Extract the [X, Y] coordinate from the center of the cell holding the provided text.  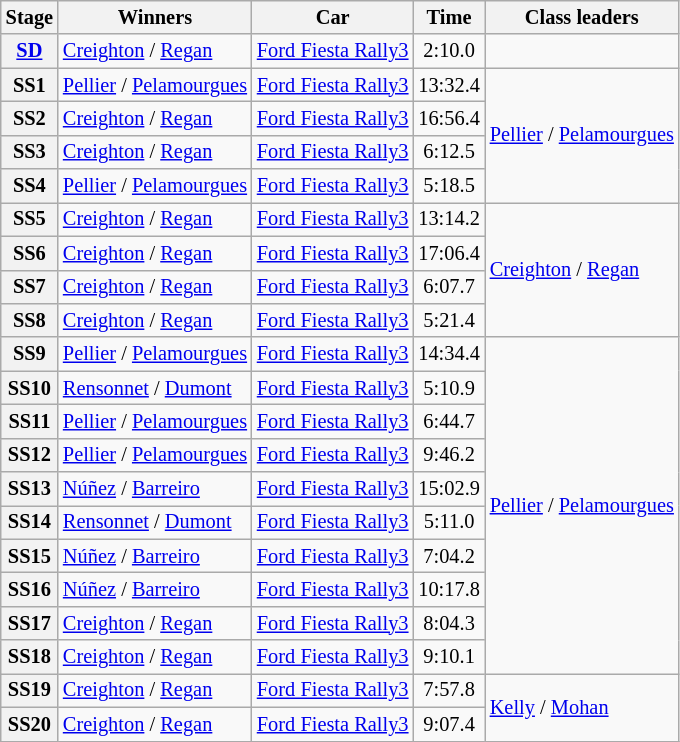
5:21.4 [448, 320]
8:04.3 [448, 623]
SS7 [30, 287]
SS10 [30, 388]
10:17.8 [448, 589]
Time [448, 17]
SS1 [30, 85]
SS13 [30, 489]
SS20 [30, 724]
13:32.4 [448, 85]
7:04.2 [448, 556]
SS14 [30, 522]
SS16 [30, 589]
Class leaders [582, 17]
9:10.1 [448, 657]
Car [332, 17]
15:02.9 [448, 489]
SS9 [30, 354]
6:44.7 [448, 421]
14:34.4 [448, 354]
SS5 [30, 219]
SS12 [30, 455]
SS18 [30, 657]
9:46.2 [448, 455]
7:57.8 [448, 690]
6:12.5 [448, 152]
SS11 [30, 421]
5:18.5 [448, 186]
5:11.0 [448, 522]
SS3 [30, 152]
6:07.7 [448, 287]
5:10.9 [448, 388]
Stage [30, 17]
17:06.4 [448, 253]
SD [30, 51]
SS8 [30, 320]
SS19 [30, 690]
13:14.2 [448, 219]
SS15 [30, 556]
Kelly / Mohan [582, 706]
SS6 [30, 253]
Winners [155, 17]
16:56.4 [448, 118]
9:07.4 [448, 724]
SS4 [30, 186]
2:10.0 [448, 51]
SS17 [30, 623]
SS2 [30, 118]
